From the cell containing the given text, extract its center point as (x, y) coordinate. 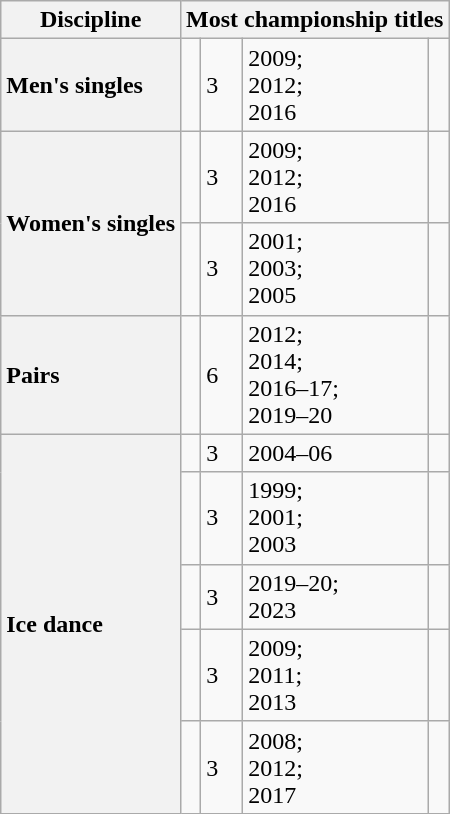
Discipline (91, 20)
1999;2001;2003 (336, 518)
Ice dance (91, 624)
2009;2011;2013 (336, 675)
Men's singles (91, 85)
6 (222, 374)
2012;2014;2016–17;2019–20 (336, 374)
2008;2012;2017 (336, 767)
Most championship titles (315, 20)
2019–20;2023 (336, 596)
2004–06 (336, 453)
Pairs (91, 374)
2001;2003;2005 (336, 269)
Women's singles (91, 223)
